Locate the cell with the specified text and output its (x, y) center coordinate. 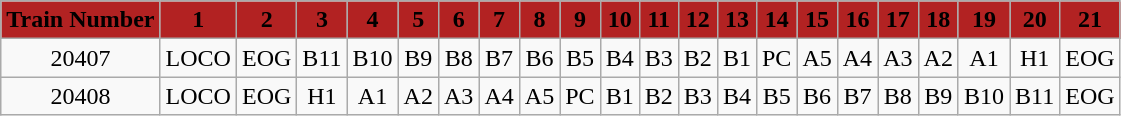
20407 (80, 58)
13 (736, 20)
10 (620, 20)
2 (266, 20)
21 (1090, 20)
15 (817, 20)
4 (372, 20)
18 (938, 20)
20 (1035, 20)
9 (580, 20)
12 (698, 20)
3 (322, 20)
19 (984, 20)
20408 (80, 96)
5 (418, 20)
1 (198, 20)
17 (898, 20)
14 (776, 20)
16 (857, 20)
8 (539, 20)
7 (499, 20)
11 (658, 20)
6 (458, 20)
Train Number (80, 20)
